For the text-containing cell, return its midpoint in (X, Y) coordinate format. 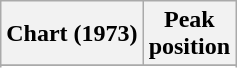
Peakposition (189, 34)
Chart (1973) (72, 34)
